Output the [x, y] coordinate of the center of the cell containing the given text.  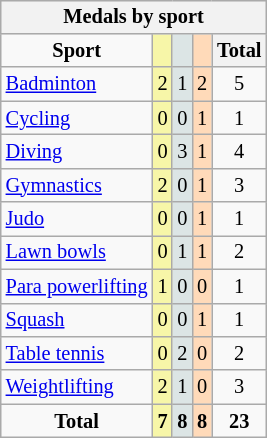
Gymnastics [77, 185]
Cycling [77, 118]
Para powerlifting [77, 286]
Lawn bowls [77, 253]
23 [239, 421]
Sport [77, 51]
5 [239, 84]
Badminton [77, 84]
Table tennis [77, 354]
Judo [77, 219]
Diving [77, 152]
Squash [77, 320]
4 [239, 152]
Medals by sport [134, 17]
7 [163, 421]
Weightlifting [77, 387]
